Detect which cell encompasses the target text, then output its (x, y) center coordinate. 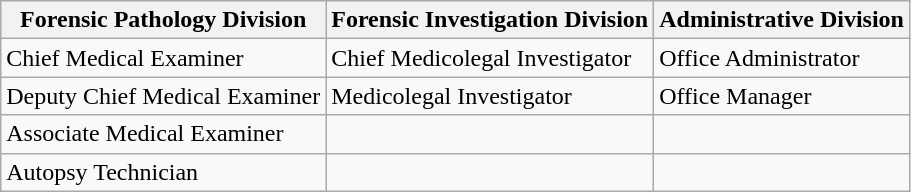
Office Administrator (782, 58)
Office Manager (782, 96)
Forensic Investigation Division (490, 20)
Chief Medical Examiner (164, 58)
Forensic Pathology Division (164, 20)
Associate Medical Examiner (164, 134)
Administrative Division (782, 20)
Chief Medicolegal Investigator (490, 58)
Autopsy Technician (164, 172)
Deputy Chief Medical Examiner (164, 96)
Medicolegal Investigator (490, 96)
